Extract the [x, y] coordinate from the center of the cell holding the provided text.  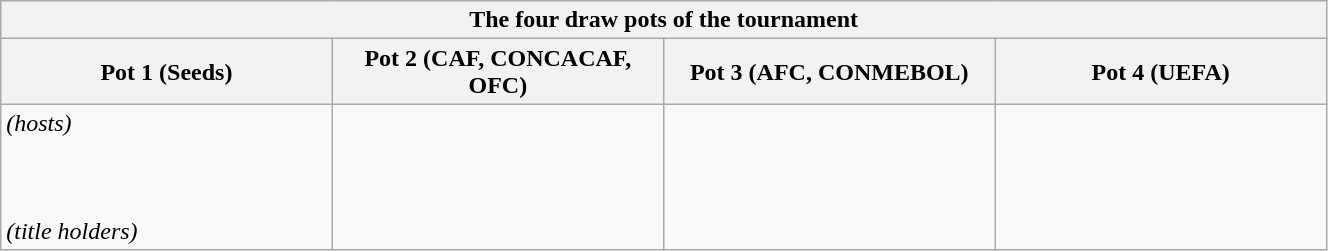
Pot 3 (AFC, CONMEBOL) [830, 72]
Pot 2 (CAF, CONCACAF, OFC) [498, 72]
Pot 4 (UEFA) [1160, 72]
Pot 1 (Seeds) [166, 72]
The four draw pots of the tournament [664, 20]
(hosts) (title holders) [166, 177]
